Locate the cell with the specified text and output its [x, y] center coordinate. 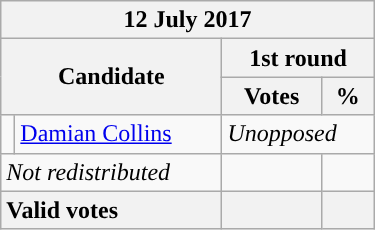
Not redistributed [112, 172]
Unopposed [298, 134]
1st round [298, 58]
% [348, 96]
Votes [272, 96]
Valid votes [112, 210]
Damian Collins [118, 134]
12 July 2017 [188, 20]
Candidate [112, 77]
